Provide the [x, y] coordinate of the cell's center where the given text is located.  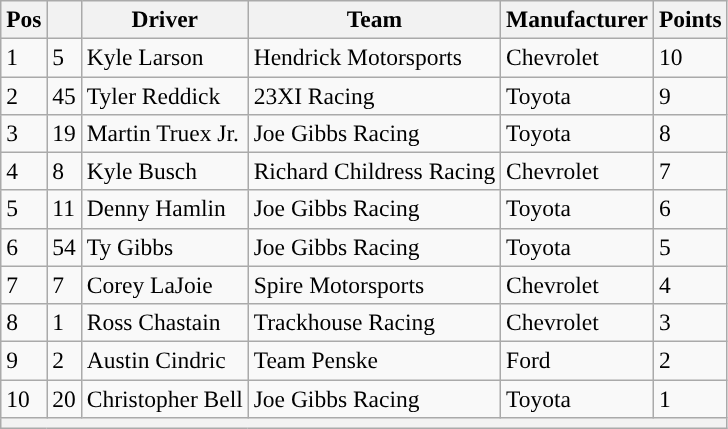
Austin Cindric [164, 360]
11 [64, 209]
Denny Hamlin [164, 209]
Driver [164, 19]
Hendrick Motorsports [374, 57]
Team Penske [374, 360]
Ross Chastain [164, 322]
Ty Gibbs [164, 247]
Kyle Larson [164, 57]
Christopher Bell [164, 398]
Manufacturer [578, 19]
Team [374, 19]
Kyle Busch [164, 171]
Points [690, 19]
Martin Truex Jr. [164, 133]
Pos [24, 19]
45 [64, 95]
Corey LaJoie [164, 285]
23XI Racing [374, 95]
Tyler Reddick [164, 95]
19 [64, 133]
Spire Motorsports [374, 285]
Richard Childress Racing [374, 171]
20 [64, 398]
Ford [578, 360]
54 [64, 247]
Trackhouse Racing [374, 322]
